Return (x, y) of the center of cell containing provided text 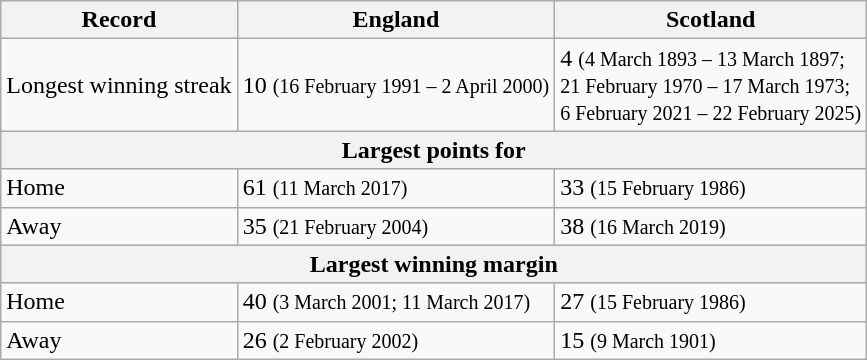
Largest points for (434, 150)
Longest winning streak (119, 85)
10 (16 February 1991 – 2 April 2000) (396, 85)
England (396, 20)
15 (9 March 1901) (711, 340)
33 (15 February 1986) (711, 188)
61 (11 March 2017) (396, 188)
Scotland (711, 20)
Record (119, 20)
4 (4 March 1893 – 13 March 1897; 21 February 1970 – 17 March 1973; 6 February 2021 – 22 February 2025) (711, 85)
Largest winning margin (434, 264)
27 (15 February 1986) (711, 302)
38 (16 March 2019) (711, 226)
35 (21 February 2004) (396, 226)
40 (3 March 2001; 11 March 2017) (396, 302)
26 (2 February 2002) (396, 340)
